For the text-containing cell, return its midpoint in [X, Y] coordinate format. 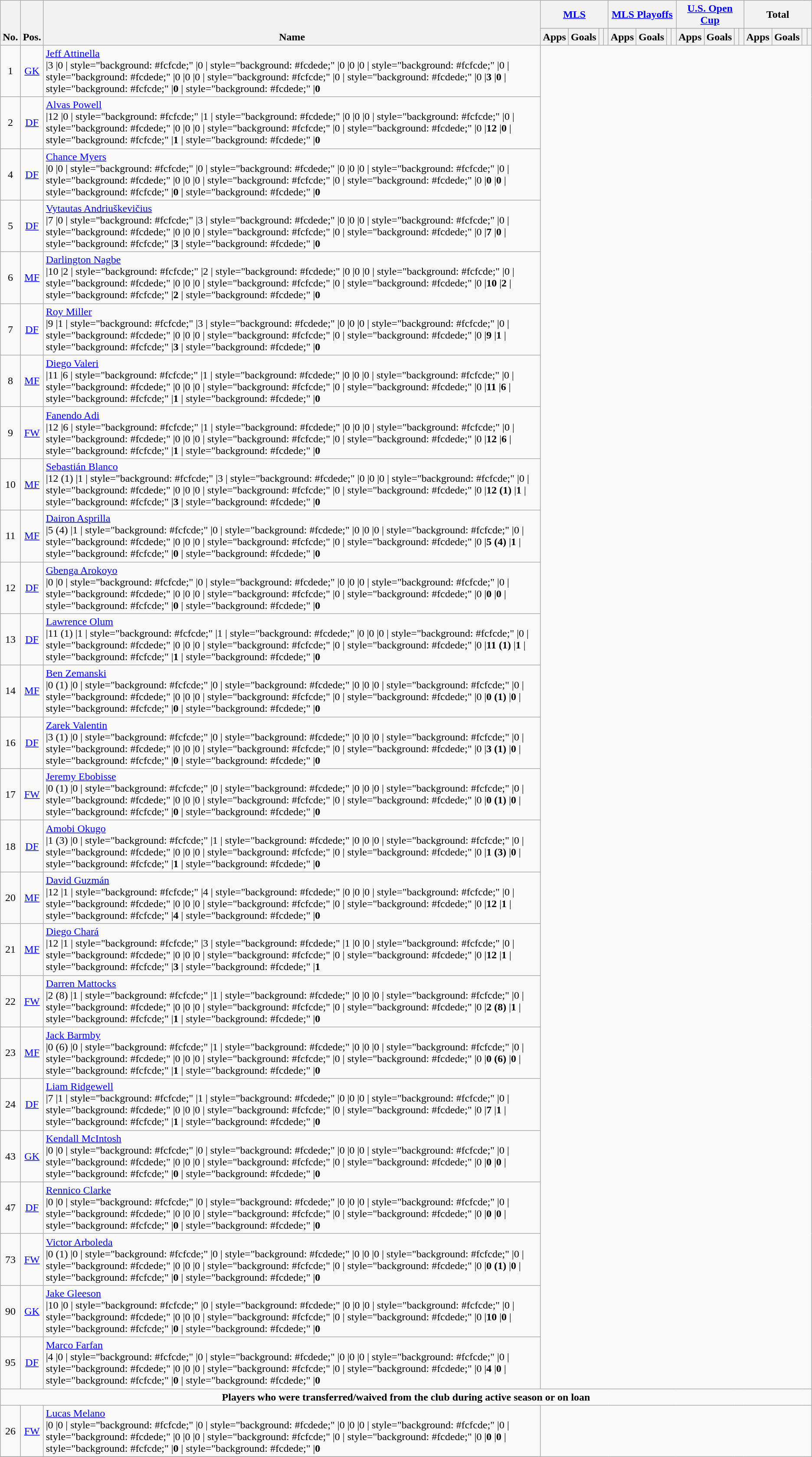
18 [10, 846]
1 [10, 71]
16 [10, 743]
47 [10, 1207]
13 [10, 640]
12 [10, 588]
10 [10, 484]
MLS Playoffs [642, 15]
Name [292, 23]
Players who were transferred/waived from the club during active season or on loan [406, 1397]
20 [10, 898]
9 [10, 432]
17 [10, 794]
MLS [574, 15]
21 [10, 950]
95 [10, 1363]
Pos. [32, 23]
8 [10, 381]
11 [10, 536]
2 [10, 122]
90 [10, 1311]
U.S. Open Cup [710, 15]
Total [778, 15]
43 [10, 1156]
24 [10, 1104]
14 [10, 691]
22 [10, 1001]
4 [10, 174]
No. [10, 23]
23 [10, 1053]
6 [10, 278]
73 [10, 1260]
26 [10, 1431]
7 [10, 329]
5 [10, 226]
